Extract the (x, y) coordinate from the center of the cell holding the provided text.  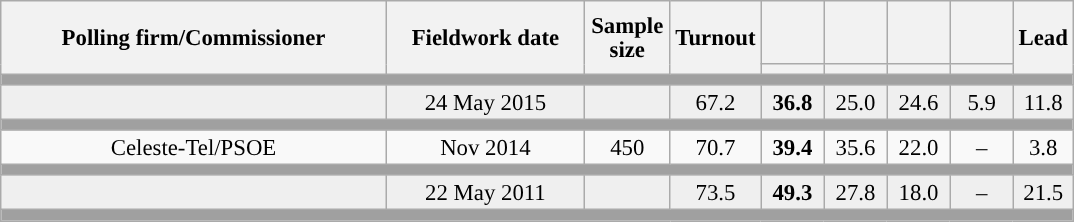
67.2 (716, 102)
35.6 (856, 148)
49.3 (792, 194)
36.8 (792, 102)
Lead (1043, 38)
22.0 (918, 148)
Celeste-Tel/PSOE (194, 148)
39.4 (792, 148)
5.9 (982, 102)
70.7 (716, 148)
Sample size (627, 38)
450 (627, 148)
22 May 2011 (485, 194)
Fieldwork date (485, 38)
3.8 (1043, 148)
Nov 2014 (485, 148)
21.5 (1043, 194)
27.8 (856, 194)
11.8 (1043, 102)
24.6 (918, 102)
18.0 (918, 194)
73.5 (716, 194)
24 May 2015 (485, 102)
25.0 (856, 102)
Polling firm/Commissioner (194, 38)
Turnout (716, 38)
